Return the (X, Y) coordinate for the center point of the cell that contains the specified text.  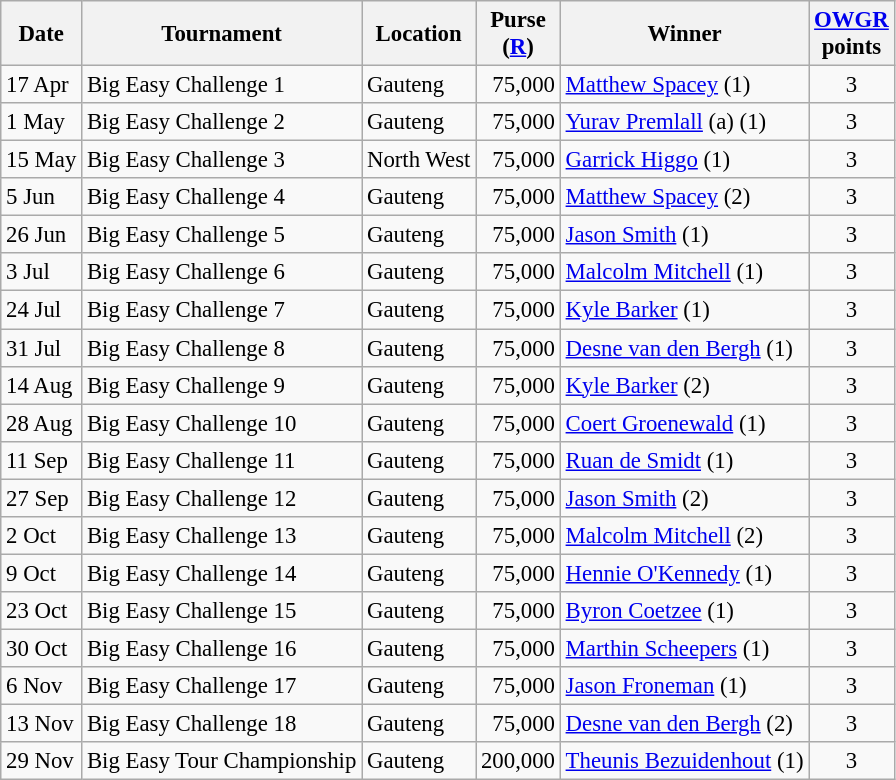
Big Easy Challenge 8 (222, 348)
Kyle Barker (2) (684, 385)
Big Easy Challenge 18 (222, 724)
200,000 (518, 761)
29 Nov (42, 761)
24 Jul (42, 310)
Purse(R) (518, 34)
Big Easy Challenge 14 (222, 573)
Big Easy Challenge 6 (222, 273)
Theunis Bezuidenhout (1) (684, 761)
Big Easy Challenge 9 (222, 385)
Jason Froneman (1) (684, 686)
Malcolm Mitchell (2) (684, 536)
23 Oct (42, 611)
1 May (42, 122)
6 Nov (42, 686)
3 Jul (42, 273)
14 Aug (42, 385)
Jason Smith (1) (684, 235)
Desne van den Bergh (1) (684, 348)
Kyle Barker (1) (684, 310)
Tournament (222, 34)
Matthew Spacey (2) (684, 197)
Winner (684, 34)
Big Easy Tour Championship (222, 761)
Coert Groenewald (1) (684, 423)
Big Easy Challenge 17 (222, 686)
Big Easy Challenge 16 (222, 648)
Big Easy Challenge 10 (222, 423)
17 Apr (42, 85)
15 May (42, 160)
Malcolm Mitchell (1) (684, 273)
11 Sep (42, 460)
Big Easy Challenge 11 (222, 460)
Hennie O'Kennedy (1) (684, 573)
28 Aug (42, 423)
Big Easy Challenge 13 (222, 536)
2 Oct (42, 536)
North West (419, 160)
Date (42, 34)
OWGRpoints (852, 34)
Big Easy Challenge 4 (222, 197)
Jason Smith (2) (684, 498)
Desne van den Bergh (2) (684, 724)
13 Nov (42, 724)
Big Easy Challenge 2 (222, 122)
Byron Coetzee (1) (684, 611)
Marthin Scheepers (1) (684, 648)
30 Oct (42, 648)
9 Oct (42, 573)
Matthew Spacey (1) (684, 85)
Garrick Higgo (1) (684, 160)
31 Jul (42, 348)
Ruan de Smidt (1) (684, 460)
Big Easy Challenge 3 (222, 160)
27 Sep (42, 498)
Big Easy Challenge 7 (222, 310)
Location (419, 34)
Yurav Premlall (a) (1) (684, 122)
26 Jun (42, 235)
5 Jun (42, 197)
Big Easy Challenge 5 (222, 235)
Big Easy Challenge 1 (222, 85)
Big Easy Challenge 12 (222, 498)
Big Easy Challenge 15 (222, 611)
